Find where the given text appears and provide that cell's center as (x, y) coordinate. 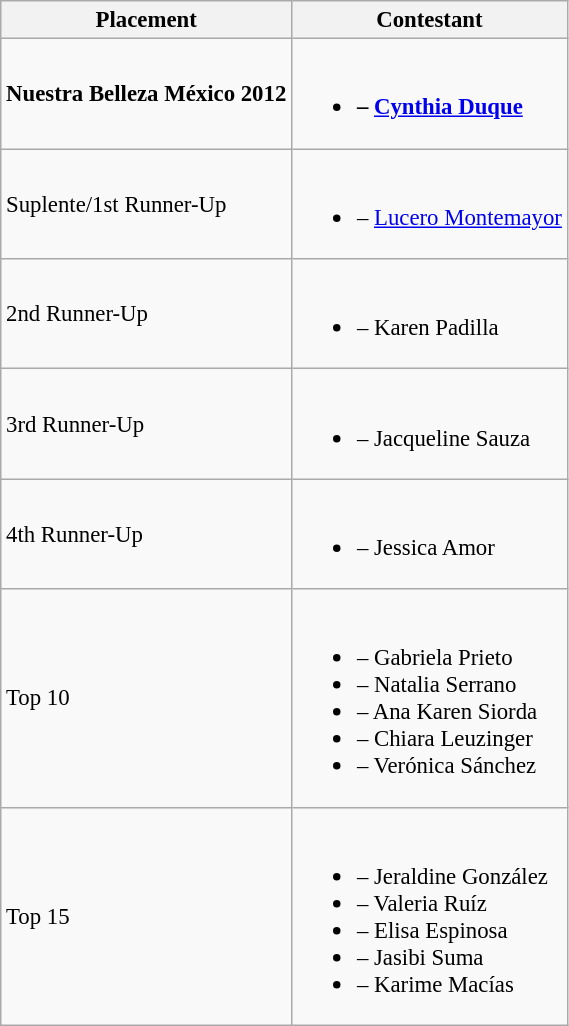
– Jacqueline Sauza (430, 424)
– Lucero Montemayor (430, 204)
Placement (146, 20)
Top 10 (146, 698)
Contestant (430, 20)
3rd Runner-Up (146, 424)
– Jeraldine González – Valeria Ruíz – Elisa Espinosa – Jasibi Suma – Karime Macías (430, 916)
– Gabriela Prieto – Natalia Serrano – Ana Karen Siorda – Chiara Leuzinger – Verónica Sánchez (430, 698)
– Karen Padilla (430, 314)
Suplente/1st Runner-Up (146, 204)
– Jessica Amor (430, 534)
Nuestra Belleza México 2012 (146, 94)
2nd Runner-Up (146, 314)
– Cynthia Duque (430, 94)
4th Runner-Up (146, 534)
Top 15 (146, 916)
